Return the (X, Y) coordinate for the center point of the cell that contains the specified text.  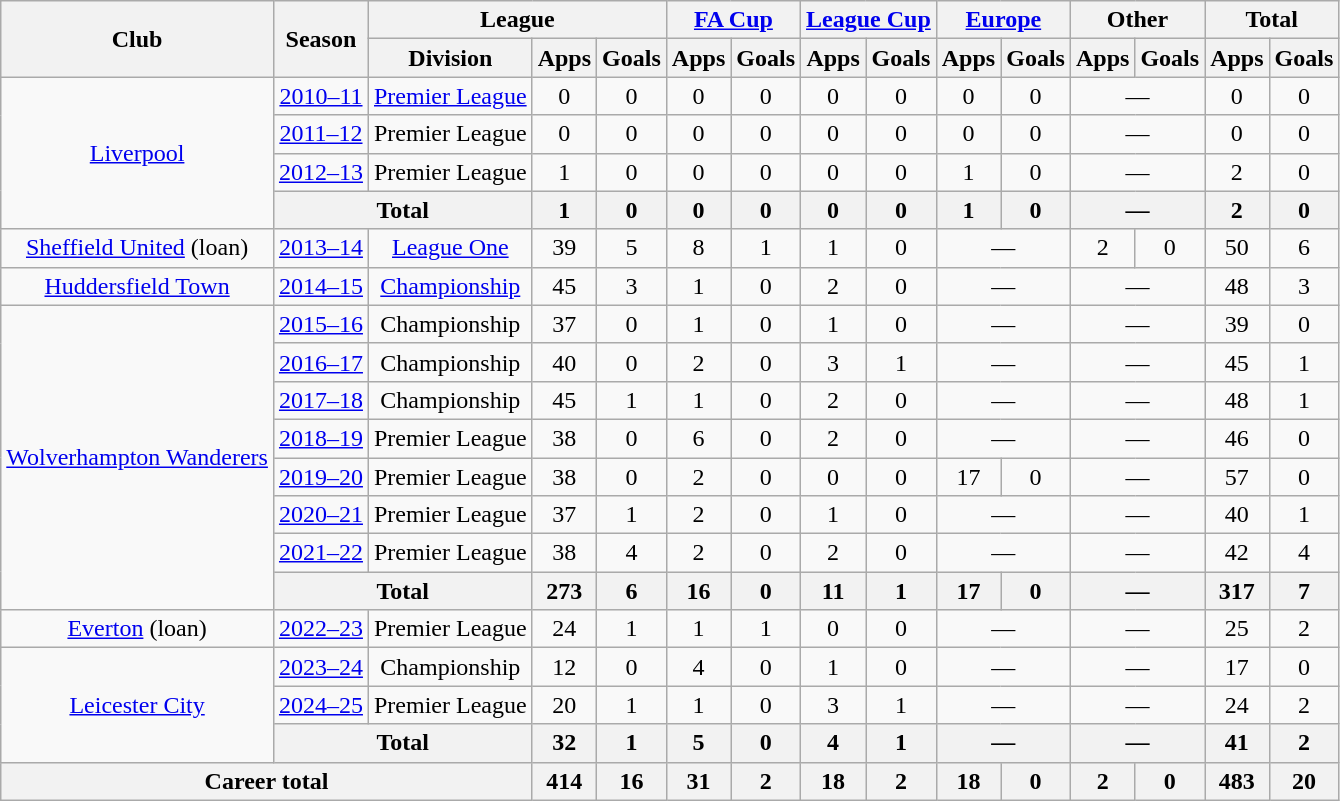
8 (698, 248)
2019–20 (320, 477)
57 (1237, 477)
Other (1137, 20)
2022–23 (320, 629)
7 (1304, 591)
2010–11 (320, 96)
Europe (1003, 20)
FA Cup (733, 20)
483 (1237, 781)
2021–22 (320, 553)
Career total (266, 781)
273 (564, 591)
Season (320, 39)
2013–14 (320, 248)
Division (450, 58)
42 (1237, 553)
32 (564, 743)
Huddersfield Town (138, 286)
25 (1237, 629)
2024–25 (320, 705)
12 (564, 667)
414 (564, 781)
31 (698, 781)
2014–15 (320, 286)
League One (450, 248)
Sheffield United (loan) (138, 248)
2017–18 (320, 400)
League Cup (869, 20)
2018–19 (320, 438)
Everton (loan) (138, 629)
46 (1237, 438)
41 (1237, 743)
Wolverhampton Wanderers (138, 457)
11 (834, 591)
2015–16 (320, 324)
2023–24 (320, 667)
317 (1237, 591)
League (517, 20)
2016–17 (320, 362)
2011–12 (320, 134)
2020–21 (320, 515)
Leicester City (138, 705)
Club (138, 39)
50 (1237, 248)
2012–13 (320, 172)
Liverpool (138, 153)
